Return the (x, y) coordinate for the center point of the cell that contains the specified text.  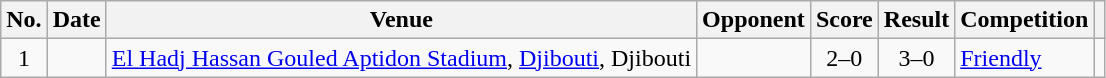
No. (24, 20)
Opponent (754, 20)
Friendly (1024, 58)
Result (916, 20)
Date (76, 20)
1 (24, 58)
Venue (401, 20)
El Hadj Hassan Gouled Aptidon Stadium, Djibouti, Djibouti (401, 58)
Score (844, 20)
3–0 (916, 58)
2–0 (844, 58)
Competition (1024, 20)
